Identify which cell holds the provided text, then report its [x, y] central coordinate. 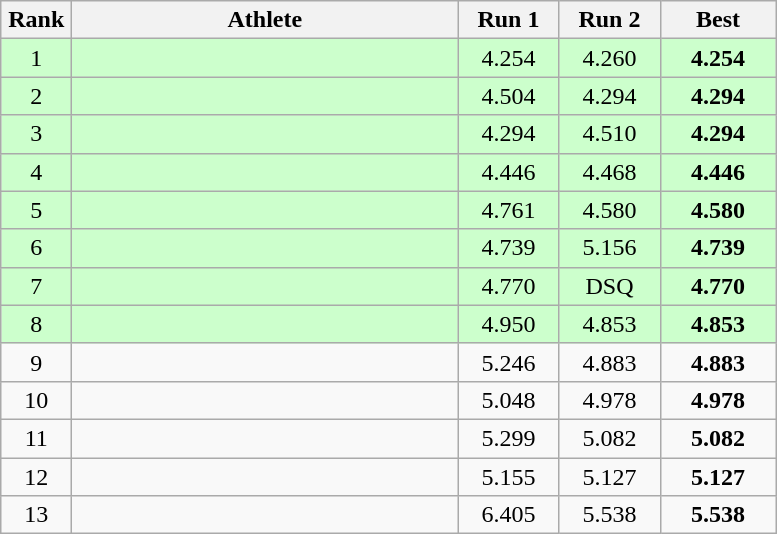
4.761 [508, 210]
4.260 [610, 58]
3 [36, 134]
10 [36, 400]
5.156 [610, 248]
4.510 [610, 134]
7 [36, 286]
5.246 [508, 362]
DSQ [610, 286]
4.468 [610, 172]
4.950 [508, 324]
1 [36, 58]
8 [36, 324]
2 [36, 96]
11 [36, 438]
4.504 [508, 96]
5.299 [508, 438]
Run 1 [508, 20]
4 [36, 172]
Athlete [265, 20]
6.405 [508, 515]
13 [36, 515]
5.048 [508, 400]
12 [36, 477]
Best [718, 20]
5.155 [508, 477]
Run 2 [610, 20]
9 [36, 362]
Rank [36, 20]
5 [36, 210]
6 [36, 248]
